Capture the cell that displays the provided text and extract its [X, Y] central coordinate. 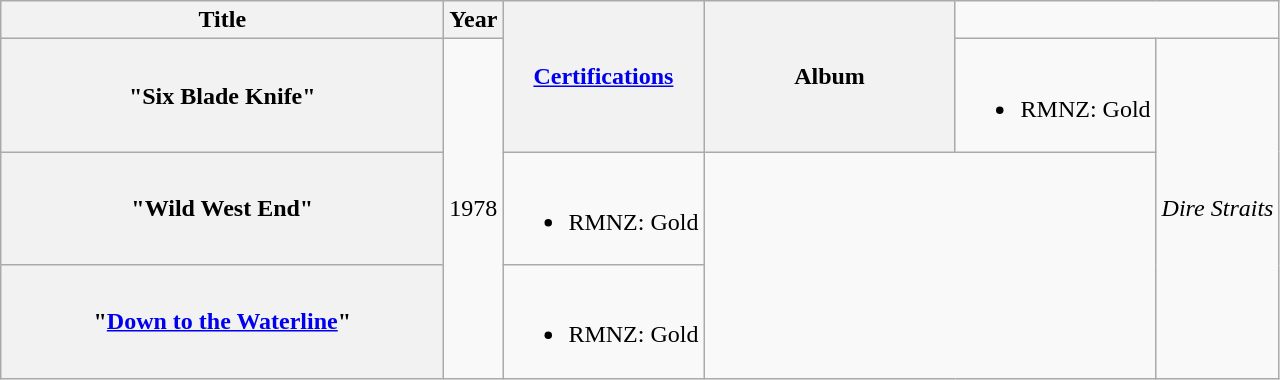
Certifications [604, 76]
"Down to the Waterline" [222, 322]
Year [474, 20]
Title [222, 20]
Album [830, 76]
"Wild West End" [222, 208]
1978 [474, 208]
"Six Blade Knife" [222, 96]
Dire Straits [1218, 208]
